Capture the cell that displays the provided text and extract its [x, y] central coordinate. 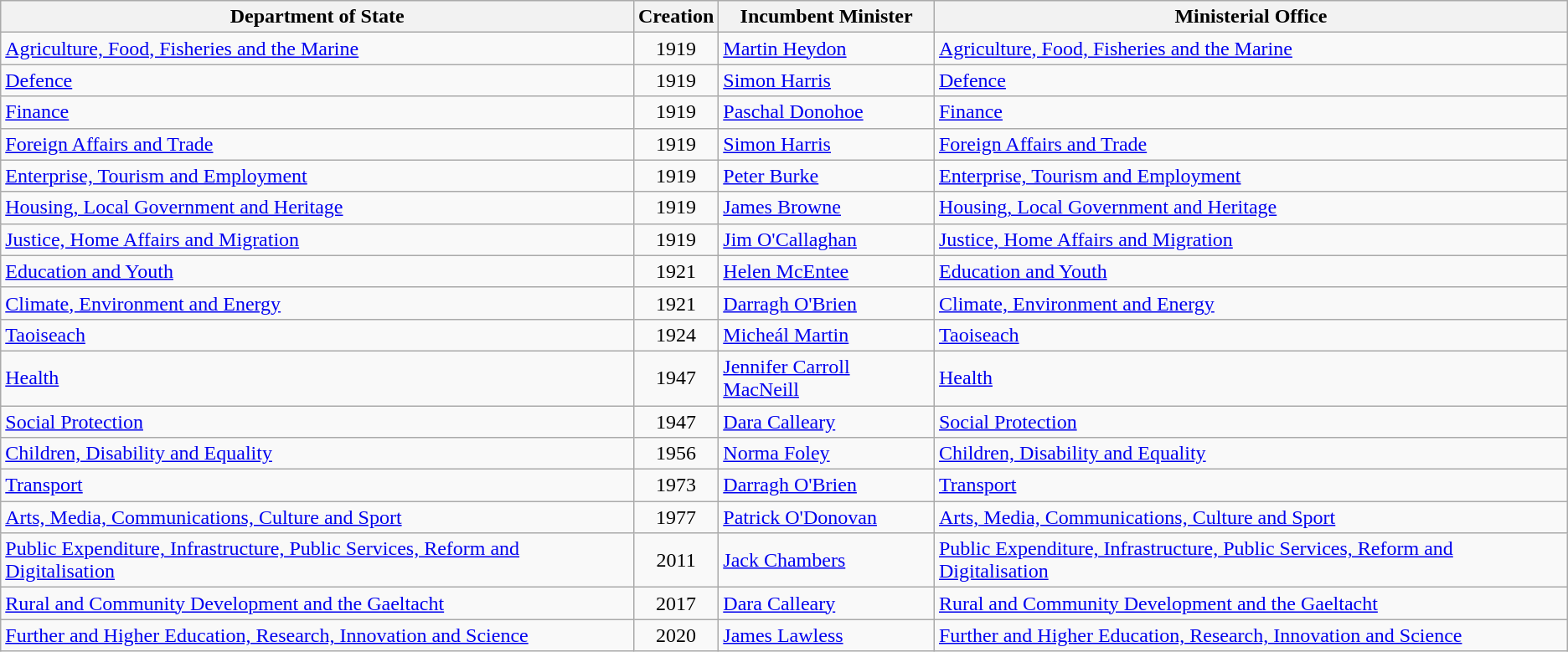
Paschal Donohoe [827, 112]
James Browne [827, 208]
Ministerial Office [1251, 17]
James Lawless [827, 635]
Helen McEntee [827, 271]
1924 [675, 335]
Jack Chambers [827, 561]
2017 [675, 603]
Micheál Martin [827, 335]
1956 [675, 454]
1977 [675, 517]
Creation [675, 17]
Norma Foley [827, 454]
2011 [675, 561]
1973 [675, 485]
Martin Heydon [827, 49]
Department of State [317, 17]
Jennifer Carroll MacNeill [827, 378]
Patrick O'Donovan [827, 517]
Peter Burke [827, 176]
2020 [675, 635]
Jim O'Callaghan [827, 239]
Incumbent Minister [827, 17]
